Locate the cell with the specified text and output its (X, Y) center coordinate. 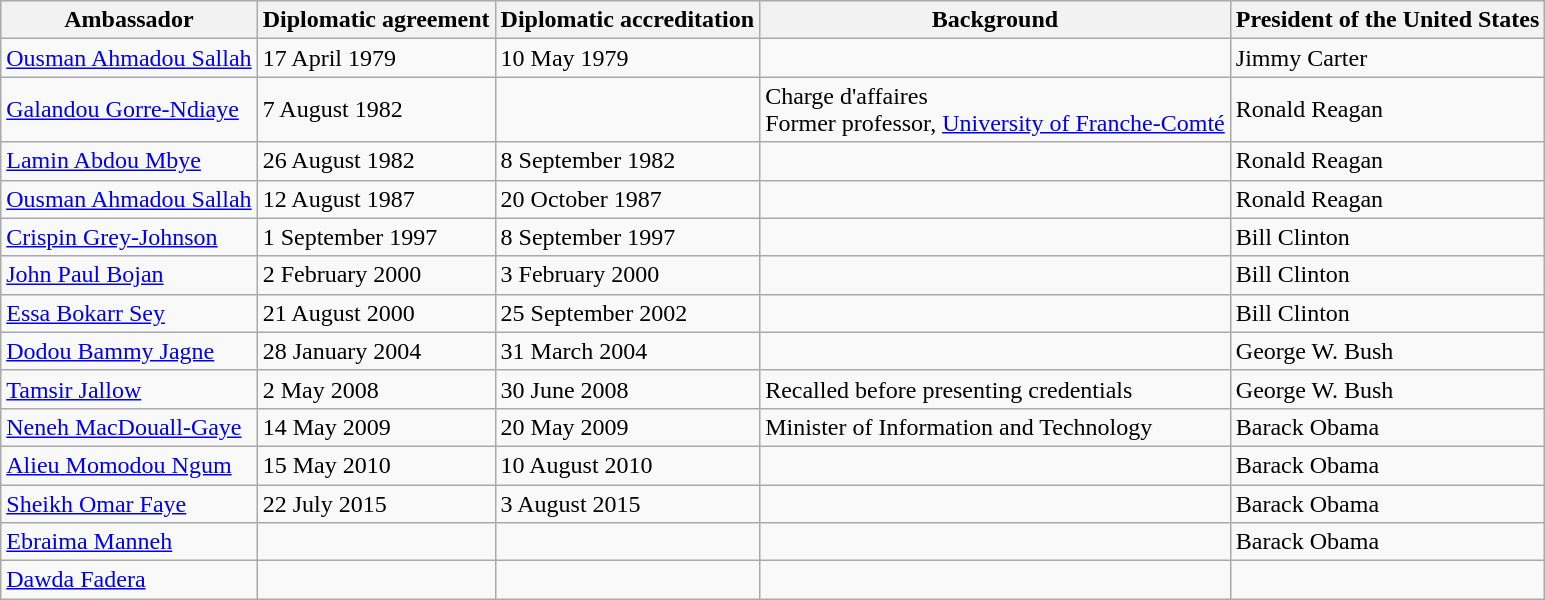
Alieu Momodou Ngum (129, 465)
2 May 2008 (376, 389)
John Paul Bojan (129, 275)
2 February 2000 (376, 275)
21 August 2000 (376, 313)
Dodou Bammy Jagne (129, 351)
Background (996, 20)
Jimmy Carter (1388, 58)
Diplomatic accreditation (628, 20)
12 August 1987 (376, 199)
Minister of Information and Technology (996, 427)
31 March 2004 (628, 351)
7 August 1982 (376, 110)
Crispin Grey-Johnson (129, 237)
22 July 2015 (376, 503)
Recalled before presenting credentials (996, 389)
10 August 2010 (628, 465)
25 September 2002 (628, 313)
28 January 2004 (376, 351)
8 September 1997 (628, 237)
8 September 1982 (628, 161)
20 October 1987 (628, 199)
1 September 1997 (376, 237)
Charge d'affairesFormer professor, University of Franche-Comté (996, 110)
Galandou Gorre-Ndiaye (129, 110)
Ambassador (129, 20)
3 February 2000 (628, 275)
Dawda Fadera (129, 580)
20 May 2009 (628, 427)
Neneh MacDouall-Gaye (129, 427)
Diplomatic agreement (376, 20)
Tamsir Jallow (129, 389)
Essa Bokarr Sey (129, 313)
Sheikh Omar Faye (129, 503)
10 May 1979 (628, 58)
14 May 2009 (376, 427)
3 August 2015 (628, 503)
15 May 2010 (376, 465)
President of the United States (1388, 20)
Ebraima Manneh (129, 542)
17 April 1979 (376, 58)
Lamin Abdou Mbye (129, 161)
26 August 1982 (376, 161)
30 June 2008 (628, 389)
